Find where the given text appears and provide that cell's center as (x, y) coordinate. 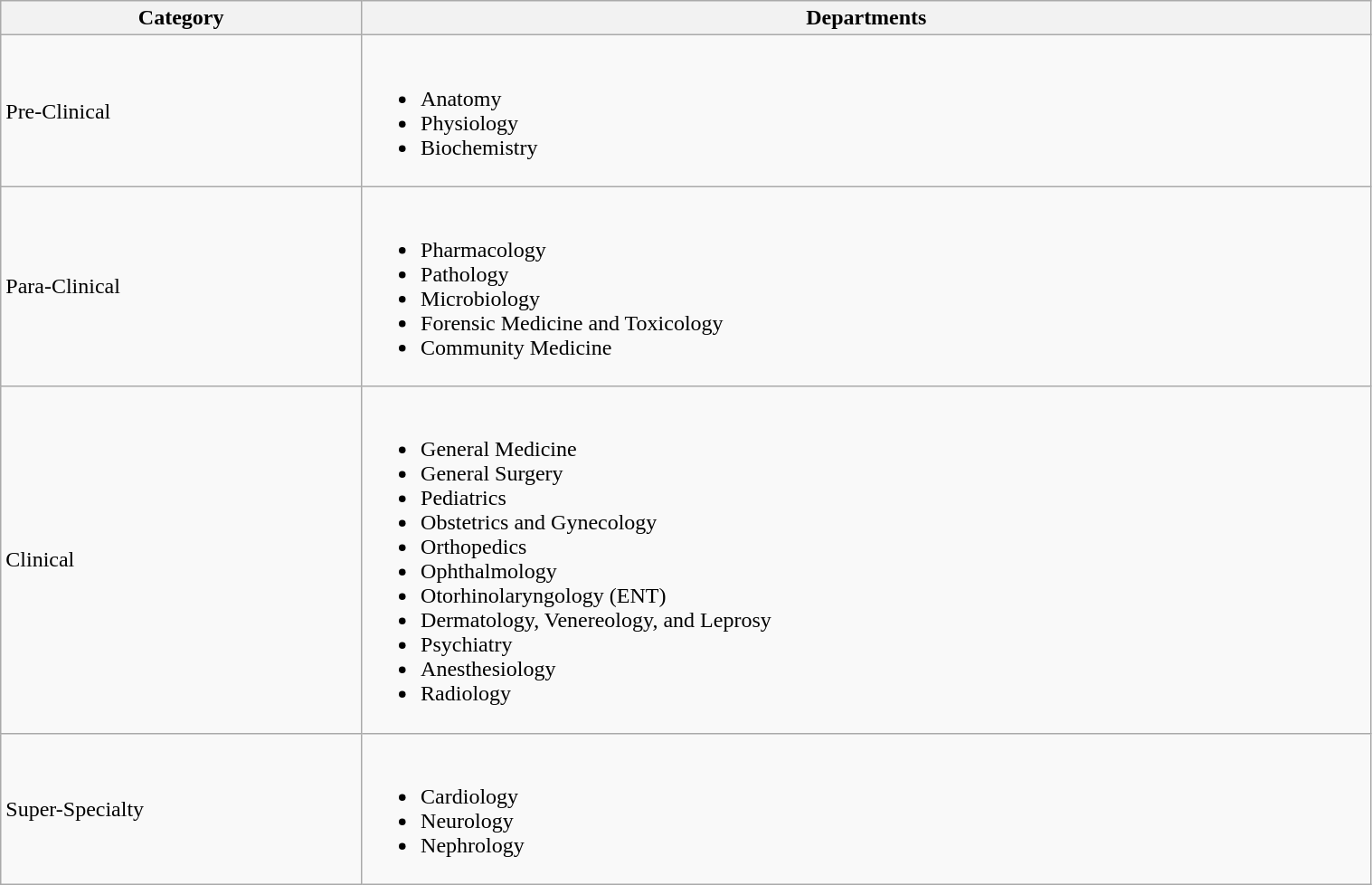
Clinical (181, 559)
Category (181, 18)
Para-Clinical (181, 286)
AnatomyPhysiologyBiochemistry (866, 110)
CardiologyNeurologyNephrology (866, 809)
Departments (866, 18)
PharmacologyPathologyMicrobiologyForensic Medicine and ToxicologyCommunity Medicine (866, 286)
Pre-Clinical (181, 110)
Super-Specialty (181, 809)
